Capture the cell that displays the provided text and extract its (X, Y) central coordinate. 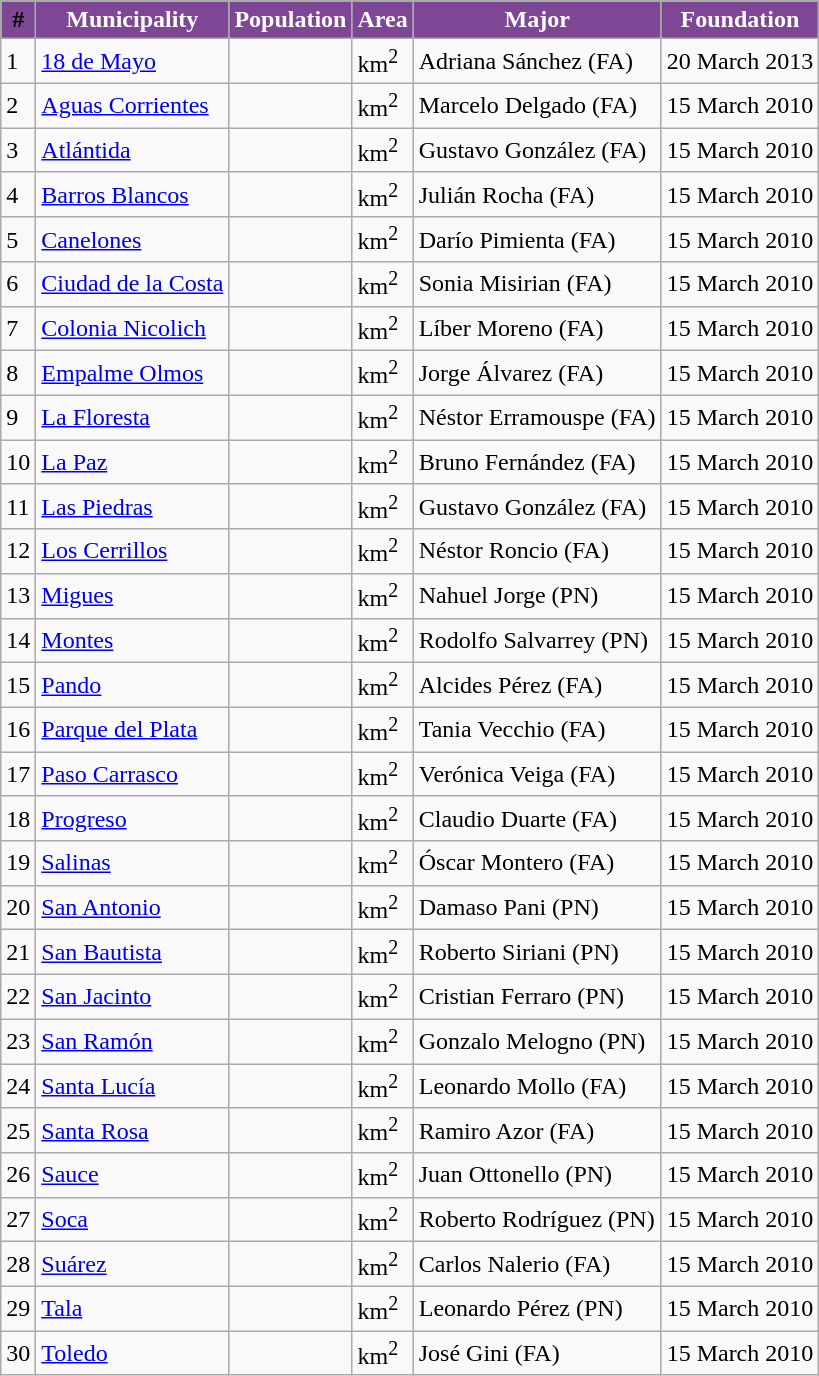
27 (18, 1220)
Las Piedras (132, 506)
Santa Lucía (132, 1086)
# (18, 20)
Major (537, 20)
Sonia Misirian (FA) (537, 284)
Darío Pimienta (FA) (537, 240)
18 de Mayo (132, 62)
4 (18, 194)
Toledo (132, 1354)
Leonardo Mollo (FA) (537, 1086)
20 (18, 908)
Canelones (132, 240)
19 (18, 864)
12 (18, 552)
29 (18, 1308)
28 (18, 1264)
24 (18, 1086)
Cristian Ferraro (PN) (537, 996)
Néstor Roncio (FA) (537, 552)
Tania Vecchio (FA) (537, 730)
22 (18, 996)
17 (18, 774)
Sauce (132, 1176)
Leonardo Pérez (PN) (537, 1308)
Néstor Erramouspe (FA) (537, 418)
26 (18, 1176)
9 (18, 418)
Juan Ottonello (PN) (537, 1176)
Soca (132, 1220)
30 (18, 1354)
21 (18, 952)
Bruno Fernández (FA) (537, 462)
7 (18, 328)
San Bautista (132, 952)
Ramiro Azor (FA) (537, 1130)
Municipality (132, 20)
3 (18, 150)
18 (18, 818)
Colonia Nicolich (132, 328)
Santa Rosa (132, 1130)
Julián Rocha (FA) (537, 194)
Salinas (132, 864)
Montes (132, 640)
Jorge Álvarez (FA) (537, 374)
16 (18, 730)
Tala (132, 1308)
Paso Carrasco (132, 774)
2 (18, 106)
13 (18, 596)
Óscar Montero (FA) (537, 864)
1 (18, 62)
8 (18, 374)
La Floresta (132, 418)
Marcelo Delgado (FA) (537, 106)
José Gini (FA) (537, 1354)
Damaso Pani (PN) (537, 908)
Alcides Pérez (FA) (537, 686)
Verónica Veiga (FA) (537, 774)
20 March 2013 (740, 62)
Foundation (740, 20)
Barros Blancos (132, 194)
Gonzalo Melogno (PN) (537, 1042)
11 (18, 506)
Pando (132, 686)
Suárez (132, 1264)
Claudio Duarte (FA) (537, 818)
14 (18, 640)
Ciudad de la Costa (132, 284)
23 (18, 1042)
San Jacinto (132, 996)
Adriana Sánchez (FA) (537, 62)
Aguas Corrientes (132, 106)
Nahuel Jorge (PN) (537, 596)
6 (18, 284)
Migues (132, 596)
Progreso (132, 818)
Empalme Olmos (132, 374)
La Paz (132, 462)
Atlántida (132, 150)
5 (18, 240)
25 (18, 1130)
Carlos Nalerio (FA) (537, 1264)
Population (290, 20)
Líber Moreno (FA) (537, 328)
Area (382, 20)
10 (18, 462)
15 (18, 686)
San Ramón (132, 1042)
Rodolfo Salvarrey (PN) (537, 640)
Parque del Plata (132, 730)
Roberto Siriani (PN) (537, 952)
Roberto Rodríguez (PN) (537, 1220)
San Antonio (132, 908)
Los Cerrillos (132, 552)
